Determine the (X, Y) coordinate at the center of the cell enclosing the given text.  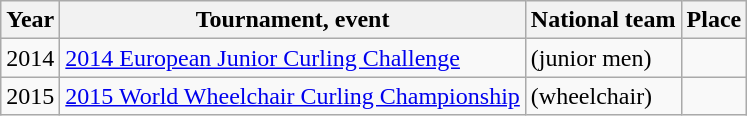
2015 (30, 96)
(junior men) (603, 58)
Year (30, 20)
2014 European Junior Curling Challenge (293, 58)
2015 World Wheelchair Curling Championship (293, 96)
Tournament, event (293, 20)
(wheelchair) (603, 96)
National team (603, 20)
2014 (30, 58)
Place (714, 20)
